Identify which cell holds the provided text, then report its (x, y) central coordinate. 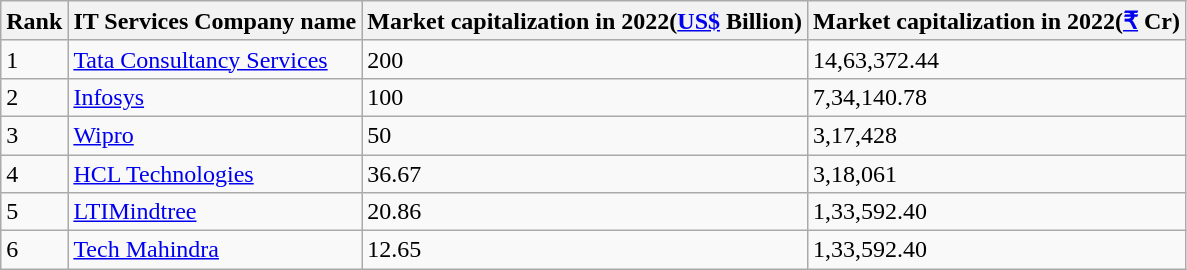
200 (585, 59)
14,63,372.44 (997, 59)
50 (585, 135)
7,34,140.78 (997, 97)
12.65 (585, 250)
4 (34, 173)
Market capitalization in 2022(US$ Billion) (585, 21)
100 (585, 97)
3,17,428 (997, 135)
HCL Technologies (215, 173)
IT Services Company name (215, 21)
36.67 (585, 173)
Infosys (215, 97)
Market capitalization in 2022(₹ Cr) (997, 21)
20.86 (585, 212)
1 (34, 59)
3 (34, 135)
3,18,061 (997, 173)
LTIMindtree (215, 212)
Rank (34, 21)
2 (34, 97)
Wipro (215, 135)
Tech Mahindra (215, 250)
Tata Consultancy Services (215, 59)
5 (34, 212)
6 (34, 250)
